Determine the [X, Y] coordinate at the center of the cell enclosing the given text.  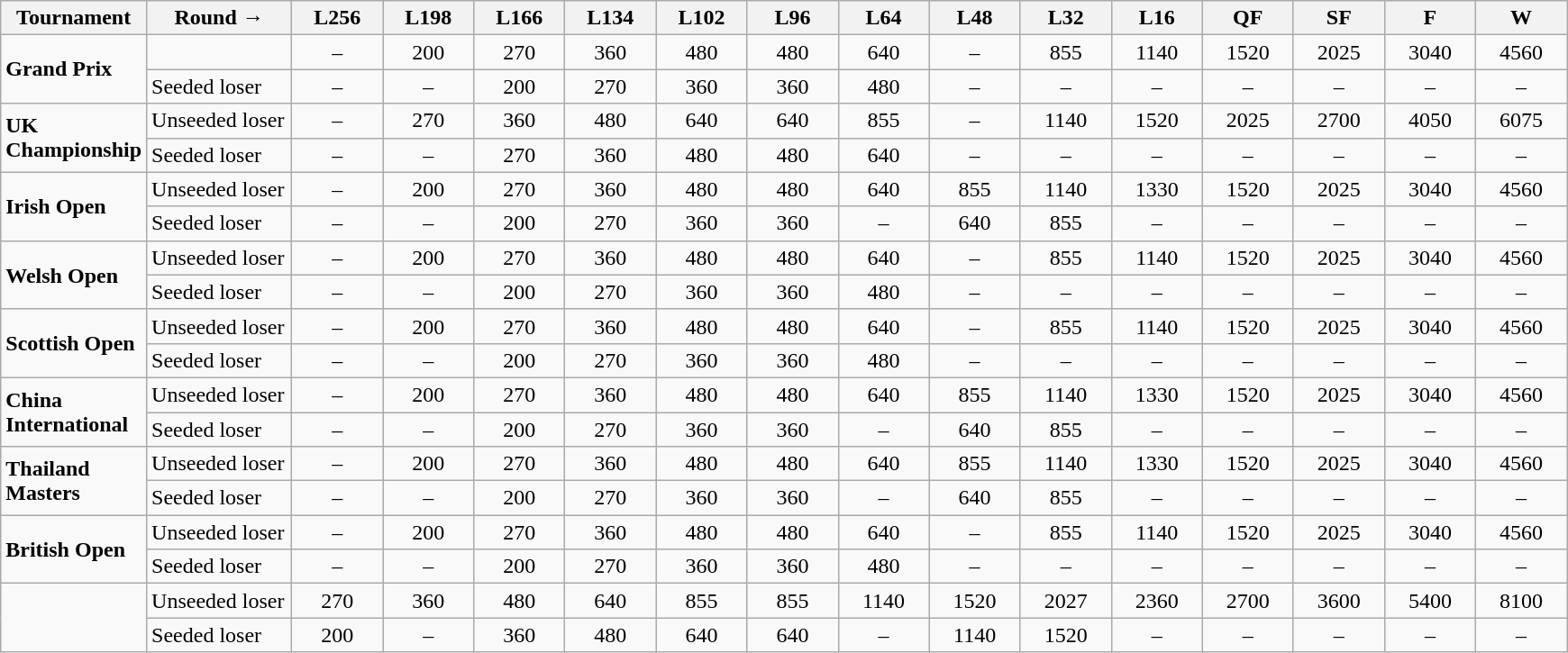
British Open [74, 549]
6075 [1521, 121]
L198 [429, 18]
China International [74, 412]
8100 [1521, 601]
W [1521, 18]
L166 [519, 18]
L256 [337, 18]
L16 [1157, 18]
L48 [975, 18]
2027 [1065, 601]
UK Championship [74, 138]
L96 [793, 18]
F [1429, 18]
Grand Prix [74, 69]
2360 [1157, 601]
Scottish Open [74, 343]
Irish Open [74, 206]
Round → [220, 18]
Thailand Masters [74, 481]
Tournament [74, 18]
L32 [1065, 18]
5400 [1429, 601]
QF [1247, 18]
Welsh Open [74, 275]
L64 [883, 18]
4050 [1429, 121]
L102 [701, 18]
3600 [1339, 601]
L134 [611, 18]
SF [1339, 18]
